Search for the cell housing the specified text and yield its [X, Y] center coordinate. 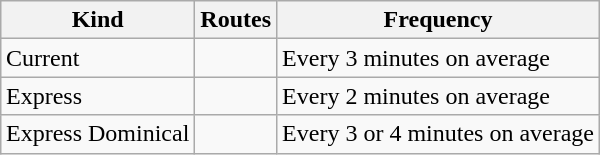
Current [97, 58]
Frequency [438, 20]
Kind [97, 20]
Routes [236, 20]
Every 3 or 4 minutes on average [438, 134]
Every 3 minutes on average [438, 58]
Every 2 minutes on average [438, 96]
Express Dominical [97, 134]
Express [97, 96]
